Identify which cell holds the provided text, then report its (X, Y) central coordinate. 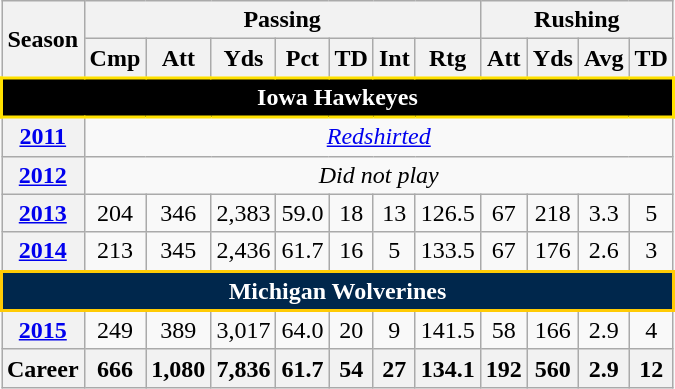
58 (504, 330)
13 (394, 213)
2013 (44, 213)
345 (178, 252)
Cmp (115, 58)
1,080 (178, 368)
Rushing (576, 20)
18 (351, 213)
2012 (44, 175)
Avg (604, 58)
16 (351, 252)
Rtg (448, 58)
Passing (282, 20)
2015 (44, 330)
Season (44, 40)
Career (44, 368)
249 (115, 330)
Michigan Wolverines (338, 291)
3.3 (604, 213)
12 (651, 368)
Redshirted (378, 136)
27 (394, 368)
218 (552, 213)
2011 (44, 136)
9 (394, 330)
389 (178, 330)
134.1 (448, 368)
166 (552, 330)
2,383 (244, 213)
Pct (302, 58)
560 (552, 368)
59.0 (302, 213)
126.5 (448, 213)
141.5 (448, 330)
192 (504, 368)
204 (115, 213)
3,017 (244, 330)
2014 (44, 252)
213 (115, 252)
346 (178, 213)
7,836 (244, 368)
2,436 (244, 252)
54 (351, 368)
64.0 (302, 330)
Iowa Hawkeyes (338, 98)
Int (394, 58)
176 (552, 252)
4 (651, 330)
133.5 (448, 252)
2.6 (604, 252)
666 (115, 368)
3 (651, 252)
Did not play (378, 175)
20 (351, 330)
